Pinpoint the cell where the given text exists, returning its [X, Y] midpoint coordinate. 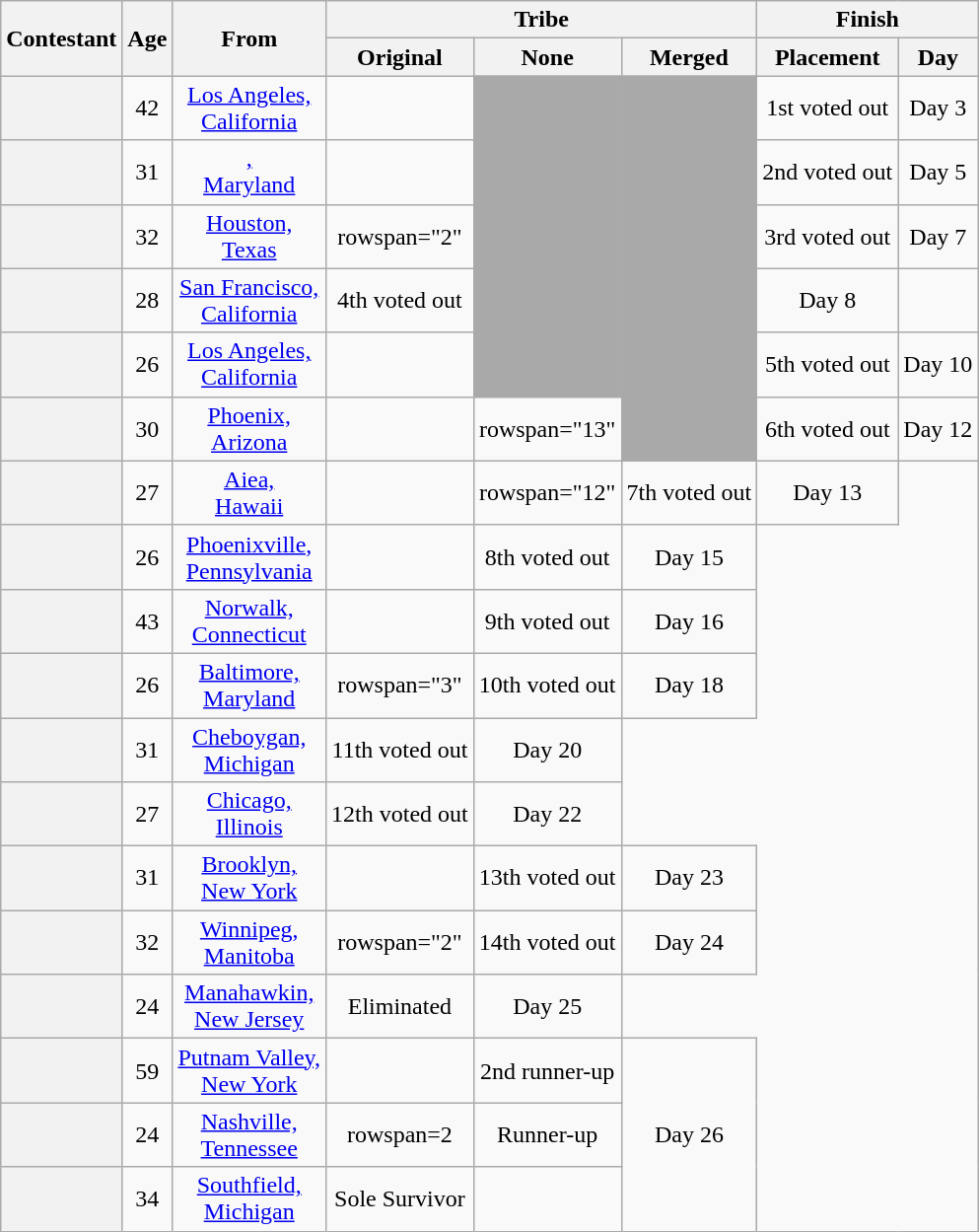
10th voted out [547, 685]
Day 3 [939, 109]
Manahawkin, New Jersey [249, 1006]
2nd runner-up [547, 1071]
42 [148, 109]
Day 18 [689, 685]
8th voted out [547, 556]
Southfield,Michigan [249, 1199]
Norwalk,Connecticut [249, 621]
Phoenix,Arizona [249, 428]
Chicago,Illinois [249, 815]
rowspan="12" [547, 493]
Day 13 [828, 493]
Day 23 [689, 878]
Eliminated [400, 1006]
6th voted out [828, 428]
rowspan="3" [400, 685]
Cheboygan,Michigan [249, 750]
12th voted out [400, 815]
Day 25 [547, 1006]
28 [148, 300]
4th voted out [400, 300]
rowspan="13" [547, 428]
Runner-up [547, 1134]
Day 10 [939, 365]
From [249, 38]
Phoenixville,Pennsylvania [249, 556]
14th voted out [547, 943]
None [547, 57]
9th voted out [547, 621]
Tribe [542, 20]
Day 7 [939, 237]
Day 24 [689, 943]
Putnam Valley,New York [249, 1071]
Contestant [61, 38]
Age [148, 38]
Merged [689, 57]
Brooklyn,New York [249, 878]
1st voted out [828, 109]
,Maryland [249, 172]
Day 20 [547, 750]
13th voted out [547, 878]
Baltimore,Maryland [249, 685]
Sole Survivor [400, 1199]
7th voted out [689, 493]
43 [148, 621]
Day 26 [689, 1134]
34 [148, 1199]
Day 22 [547, 815]
Placement [828, 57]
Houston,Texas [249, 237]
2nd voted out [828, 172]
30 [148, 428]
Nashville,Tennessee [249, 1134]
Day 12 [939, 428]
59 [148, 1071]
Original [400, 57]
Aiea,Hawaii [249, 493]
Day 8 [828, 300]
Day 5 [939, 172]
5th voted out [828, 365]
11th voted out [400, 750]
Day [939, 57]
San Francisco,California [249, 300]
Day 15 [689, 556]
rowspan=2 [400, 1134]
Winnipeg,Manitoba [249, 943]
Finish [868, 20]
Day 16 [689, 621]
3rd voted out [828, 237]
